Search for the cell housing the specified text and yield its [X, Y] center coordinate. 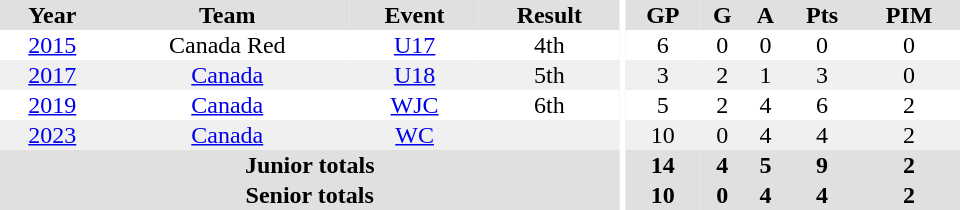
G [722, 15]
Event [414, 15]
WC [414, 135]
6th [549, 105]
U17 [414, 45]
Senior totals [310, 195]
Pts [822, 15]
14 [664, 165]
2023 [52, 135]
U18 [414, 75]
Junior totals [310, 165]
5th [549, 75]
PIM [909, 15]
2019 [52, 105]
9 [822, 165]
Result [549, 15]
1 [766, 75]
4th [549, 45]
GP [664, 15]
2015 [52, 45]
A [766, 15]
2017 [52, 75]
Canada Red [228, 45]
Team [228, 15]
WJC [414, 105]
Year [52, 15]
